Capture the cell that displays the provided text and extract its [X, Y] central coordinate. 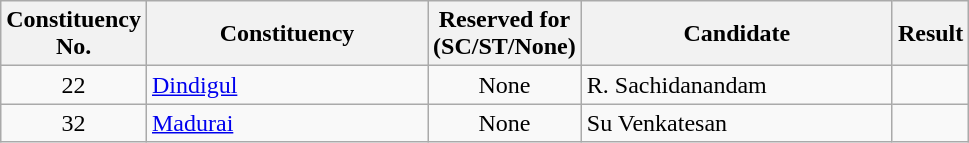
Result [930, 34]
ConstituencyNo. [74, 34]
22 [74, 85]
Dindigul [286, 85]
Madurai [286, 123]
Constituency [286, 34]
Su Venkatesan [736, 123]
32 [74, 123]
R. Sachidanandam [736, 85]
Reserved for(SC/ST/None) [505, 34]
Candidate [736, 34]
